Detect which cell encompasses the target text, then output its [x, y] center coordinate. 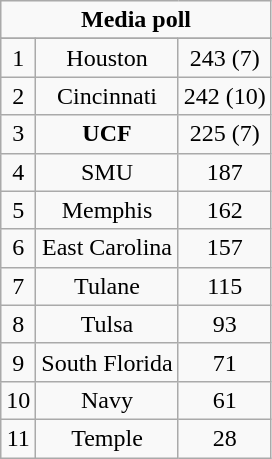
11 [18, 438]
71 [224, 362]
Tulsa [107, 324]
South Florida [107, 362]
225 (7) [224, 134]
Houston [107, 58]
SMU [107, 172]
7 [18, 286]
243 (7) [224, 58]
East Carolina [107, 248]
10 [18, 400]
115 [224, 286]
5 [18, 210]
8 [18, 324]
187 [224, 172]
28 [224, 438]
3 [18, 134]
9 [18, 362]
2 [18, 96]
162 [224, 210]
Media poll [136, 20]
Tulane [107, 286]
Memphis [107, 210]
242 (10) [224, 96]
61 [224, 400]
Cincinnati [107, 96]
1 [18, 58]
Navy [107, 400]
UCF [107, 134]
6 [18, 248]
Temple [107, 438]
93 [224, 324]
4 [18, 172]
157 [224, 248]
